Capture the cell that displays the provided text and extract its [X, Y] central coordinate. 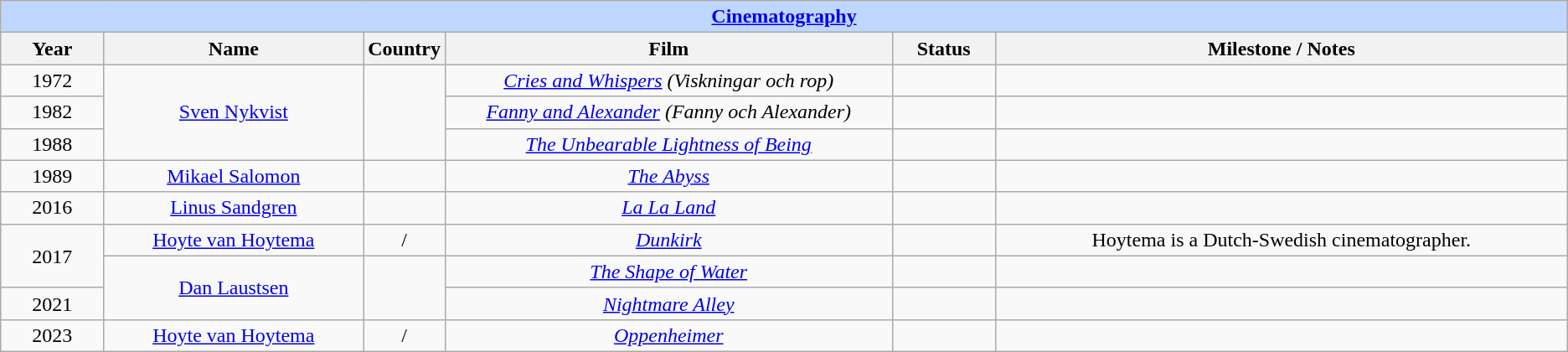
Mikael Salomon [234, 176]
1982 [52, 112]
Nightmare Alley [668, 303]
Cinematography [784, 17]
Sven Nykvist [234, 112]
Status [943, 49]
The Shape of Water [668, 272]
Film [668, 49]
Dan Laustsen [234, 287]
The Unbearable Lightness of Being [668, 144]
Milestone / Notes [1282, 49]
1972 [52, 80]
Linus Sandgren [234, 208]
La La Land [668, 208]
Year [52, 49]
Dunkirk [668, 240]
The Abyss [668, 176]
Hoytema is a Dutch-Swedish cinematographer. [1282, 240]
Name [234, 49]
Oppenheimer [668, 335]
Country [405, 49]
2021 [52, 303]
1989 [52, 176]
2017 [52, 256]
1988 [52, 144]
2016 [52, 208]
Cries and Whispers (Viskningar och rop) [668, 80]
2023 [52, 335]
Fanny and Alexander (Fanny och Alexander) [668, 112]
